Return (x, y) of the center of cell containing provided text 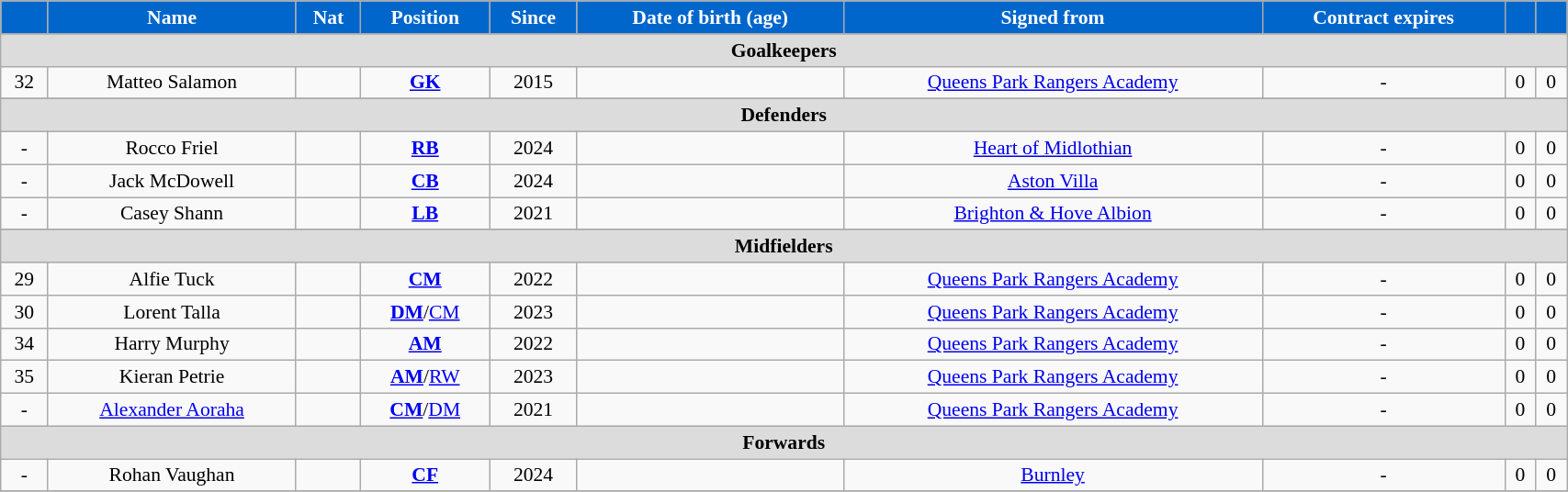
CM/DM (425, 410)
Date of birth (age) (710, 17)
Contract expires (1383, 17)
Since (534, 17)
CF (425, 475)
AM (425, 344)
CM (425, 279)
LB (425, 214)
Heart of Midlothian (1053, 149)
Rocco Friel (172, 149)
Casey Shann (172, 214)
Lorent Talla (172, 312)
30 (24, 312)
AM/RW (425, 377)
Aston Villa (1053, 181)
GK (425, 83)
Position (425, 17)
Brighton & Hove Albion (1053, 214)
Name (172, 17)
RB (425, 149)
29 (24, 279)
Burnley (1053, 475)
Signed from (1053, 17)
Jack McDowell (172, 181)
Nat (328, 17)
Goalkeepers (784, 50)
Forwards (784, 442)
DM/CM (425, 312)
2015 (534, 83)
Rohan Vaughan (172, 475)
Midfielders (784, 247)
Alfie Tuck (172, 279)
Defenders (784, 116)
Harry Murphy (172, 344)
Matteo Salamon (172, 83)
32 (24, 83)
35 (24, 377)
34 (24, 344)
Alexander Aoraha (172, 410)
CB (425, 181)
Kieran Petrie (172, 377)
